Scan for the cell matching the given text and deliver its (X, Y) coordinate at center. 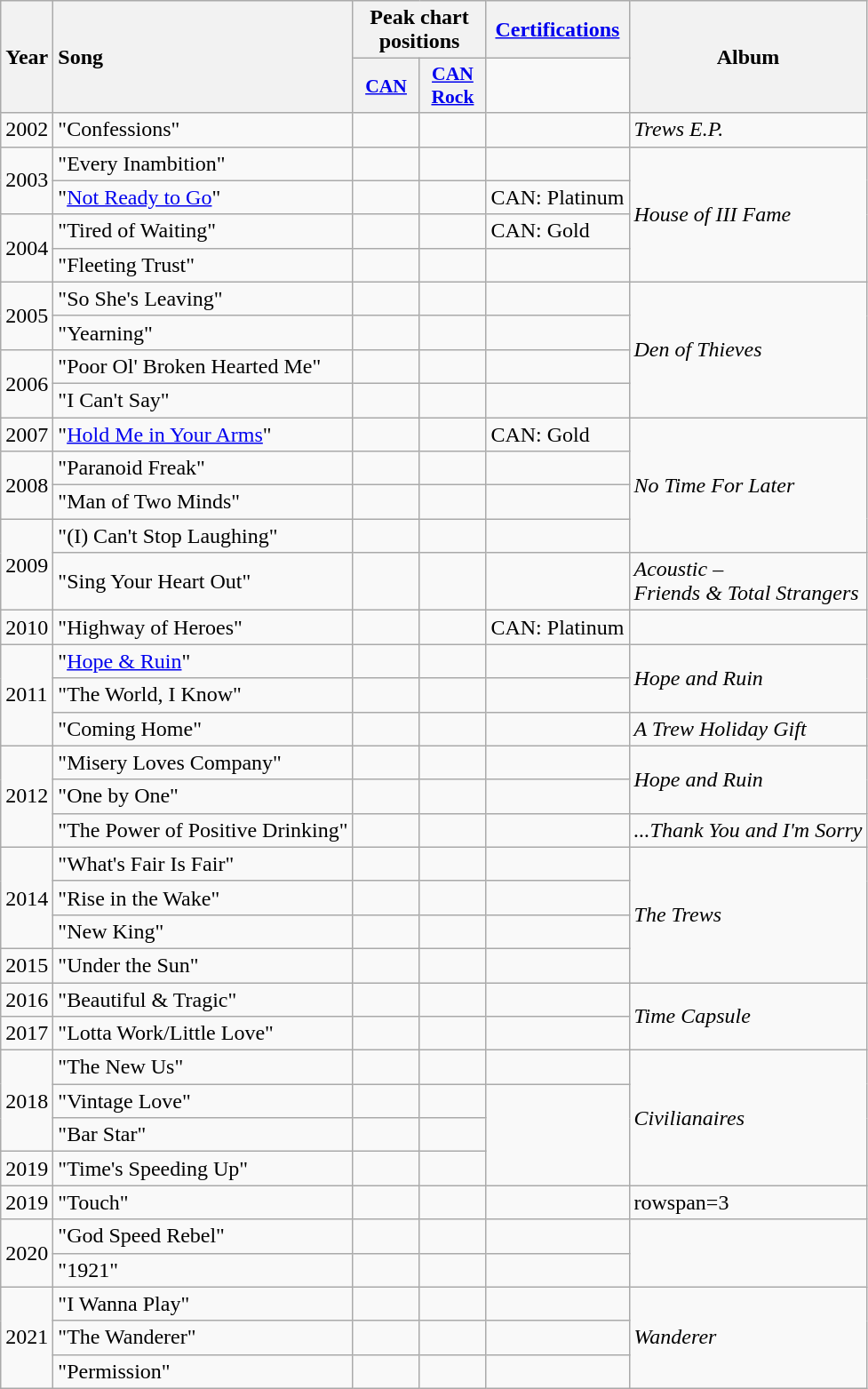
"So She's Leaving" (203, 299)
"New King" (203, 931)
"What's Fair Is Fair" (203, 864)
Song (203, 57)
2012 (27, 796)
"Fleeting Trust" (203, 265)
rowspan=3 (748, 1202)
"Misery Loves Company" (203, 762)
Year (27, 57)
"Bar Star" (203, 1135)
No Time For Later (748, 485)
"Highway of Heroes" (203, 627)
House of III Fame (748, 214)
A Trew Holiday Gift (748, 729)
CAN (386, 85)
"Coming Home" (203, 729)
2010 (27, 627)
The Trews (748, 914)
"1921" (203, 1270)
"I Wanna Play" (203, 1304)
2017 (27, 1034)
2004 (27, 248)
"The New Us" (203, 1067)
2016 (27, 1000)
"Poor Ol' Broken Hearted Me" (203, 366)
"Time's Speeding Up" (203, 1169)
2003 (27, 180)
"One by One" (203, 796)
Time Capsule (748, 1017)
2002 (27, 130)
"Tired of Waiting" (203, 231)
2018 (27, 1101)
Wanderer (748, 1337)
"Permission" (203, 1371)
2009 (27, 565)
2020 (27, 1253)
Den of Thieves (748, 349)
"The Wanderer" (203, 1337)
2014 (27, 898)
Peak chart positions (419, 30)
"Yearning" (203, 332)
2015 (27, 965)
"The Power of Positive Drinking" (203, 830)
"I Can't Say" (203, 400)
"Confessions" (203, 130)
2006 (27, 383)
Trews E.P. (748, 130)
"Vintage Love" (203, 1101)
"Beautiful & Tragic" (203, 1000)
Acoustic –Friends & Total Strangers (748, 581)
"Touch" (203, 1202)
"Hold Me in Your Arms" (203, 435)
2021 (27, 1337)
"Sing Your Heart Out" (203, 581)
"Paranoid Freak" (203, 468)
Civilianaires (748, 1118)
Album (748, 57)
"Under the Sun" (203, 965)
2005 (27, 315)
"Lotta Work/Little Love" (203, 1034)
2011 (27, 695)
2008 (27, 485)
"Not Ready to Go" (203, 197)
"Every Inambition" (203, 164)
"Man of Two Minds" (203, 502)
...Thank You and I'm Sorry (748, 830)
CANRock (453, 85)
"Rise in the Wake" (203, 898)
"(I) Can't Stop Laughing" (203, 536)
2007 (27, 435)
"God Speed Rebel" (203, 1236)
"The World, I Know" (203, 695)
Certifications (558, 30)
"Hope & Ruin" (203, 661)
